Output the (x, y) coordinate of the center of the cell containing the given text.  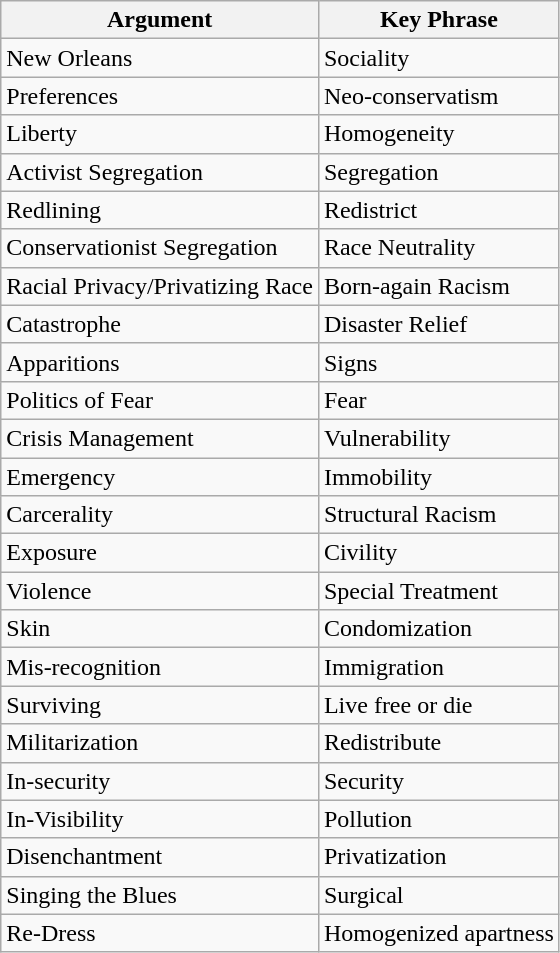
Homogeneity (438, 134)
Redistrict (438, 210)
Signs (438, 362)
Structural Racism (438, 515)
Conservationist Segregation (160, 248)
Argument (160, 20)
Live free or die (438, 705)
Crisis Management (160, 438)
Carcerality (160, 515)
Sociality (438, 58)
Re-Dress (160, 933)
Vulnerability (438, 438)
Privatization (438, 857)
Emergency (160, 477)
Apparitions (160, 362)
Militarization (160, 743)
Activist Segregation (160, 172)
In-Visibility (160, 819)
Exposure (160, 553)
Born-again Racism (438, 286)
Special Treatment (438, 591)
Disenchantment (160, 857)
Security (438, 781)
Redistribute (438, 743)
New Orleans (160, 58)
Politics of Fear (160, 400)
Surviving (160, 705)
Preferences (160, 96)
Race Neutrality (438, 248)
Disaster Relief (438, 324)
Mis-recognition (160, 667)
Condomization (438, 629)
Pollution (438, 819)
Immobility (438, 477)
Surgical (438, 895)
Catastrophe (160, 324)
Homogenized apartness (438, 933)
Immigration (438, 667)
Liberty (160, 134)
Redlining (160, 210)
Segregation (438, 172)
Racial Privacy/Privatizing Race (160, 286)
Skin (160, 629)
Fear (438, 400)
Key Phrase (438, 20)
In-security (160, 781)
Violence (160, 591)
Singing the Blues (160, 895)
Neo-conservatism (438, 96)
Civility (438, 553)
